Return the (X, Y) coordinate for the center point of the cell that contains the specified text.  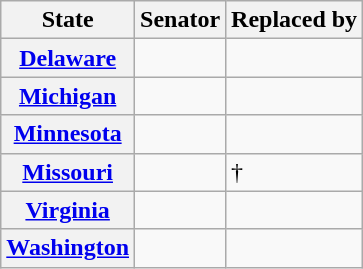
Senator (180, 20)
Replaced by (294, 20)
Minnesota (68, 134)
State (68, 20)
Washington (68, 248)
† (294, 172)
Missouri (68, 172)
Virginia (68, 210)
Michigan (68, 96)
Delaware (68, 58)
